Identify which cell holds the provided text, then report its (X, Y) central coordinate. 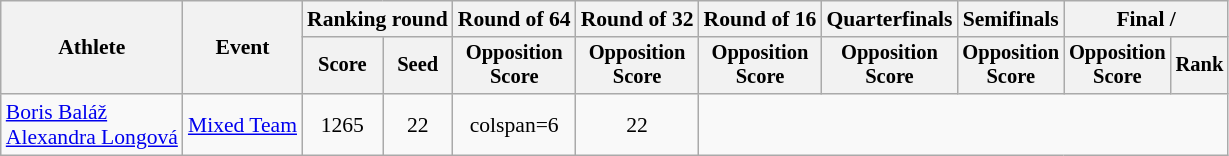
Semifinals (1010, 19)
Athlete (92, 48)
Quarterfinals (889, 19)
Score (342, 66)
Round of 64 (514, 19)
Round of 32 (638, 19)
Rank (1200, 66)
colspan=6 (514, 124)
Event (242, 48)
Ranking round (378, 19)
1265 (342, 124)
Boris BalážAlexandra Longová (92, 124)
Mixed Team (242, 124)
Round of 16 (760, 19)
Seed (418, 66)
Final / (1146, 19)
